Capture the cell that displays the provided text and extract its (X, Y) central coordinate. 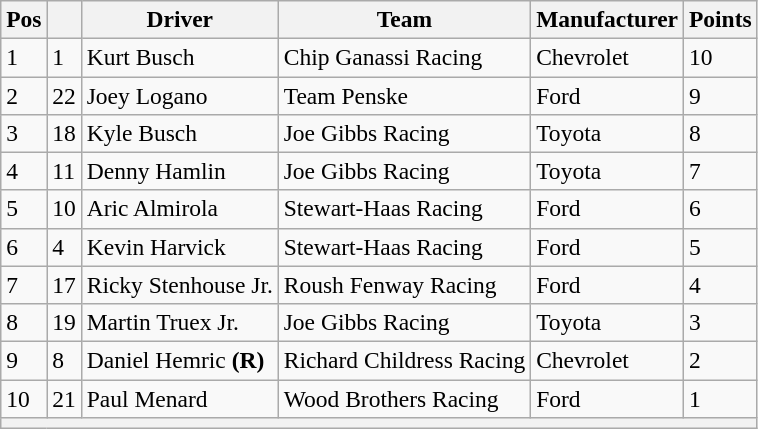
Roush Fenway Racing (404, 285)
19 (64, 322)
18 (64, 133)
Denny Hamlin (180, 171)
Joey Logano (180, 95)
Team Penske (404, 95)
Team (404, 19)
Driver (180, 19)
Points (720, 19)
Kyle Busch (180, 133)
11 (64, 171)
Richard Childress Racing (404, 360)
Paul Menard (180, 398)
Wood Brothers Racing (404, 398)
Martin Truex Jr. (180, 322)
Manufacturer (608, 19)
17 (64, 285)
Pos (24, 19)
Kevin Harvick (180, 247)
Aric Almirola (180, 209)
22 (64, 95)
Ricky Stenhouse Jr. (180, 285)
Kurt Busch (180, 57)
Chip Ganassi Racing (404, 57)
Daniel Hemric (R) (180, 360)
21 (64, 398)
